Return (x, y) of the center of cell containing provided text 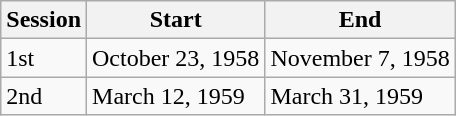
October 23, 1958 (176, 58)
November 7, 1958 (360, 58)
2nd (44, 96)
Start (176, 20)
March 12, 1959 (176, 96)
End (360, 20)
1st (44, 58)
Session (44, 20)
March 31, 1959 (360, 96)
